Search for the cell housing the specified text and yield its (X, Y) center coordinate. 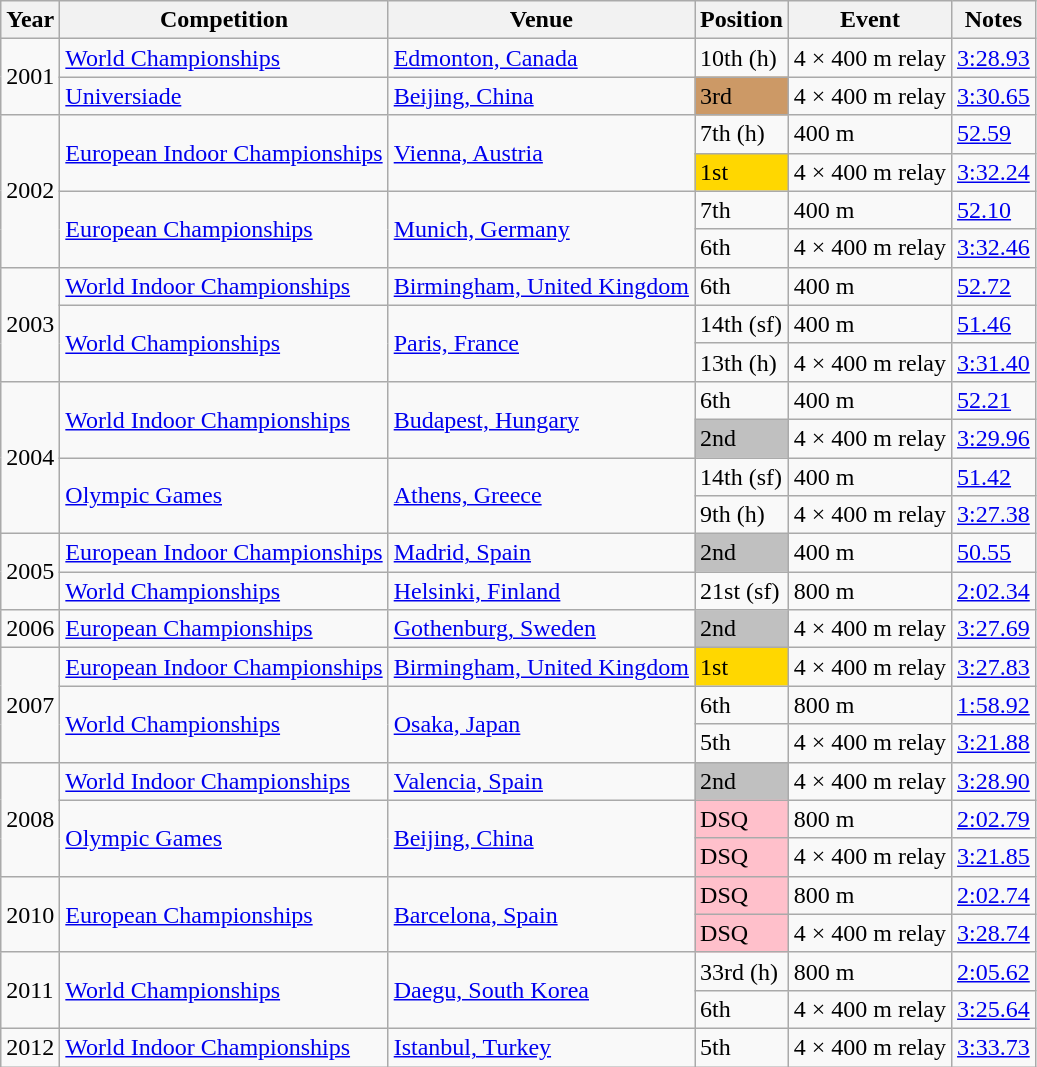
2001 (30, 77)
51.46 (994, 324)
Year (30, 20)
52.10 (994, 210)
3:28.90 (994, 781)
51.42 (994, 477)
3:32.46 (994, 248)
21st (sf) (742, 591)
2:05.62 (994, 971)
52.59 (994, 134)
2007 (30, 705)
Valencia, Spain (541, 781)
2003 (30, 324)
Osaka, Japan (541, 724)
3:21.88 (994, 743)
1:58.92 (994, 705)
Budapest, Hungary (541, 419)
2004 (30, 457)
3:27.69 (994, 629)
Paris, France (541, 343)
7th (h) (742, 134)
3:27.38 (994, 515)
3:32.24 (994, 172)
33rd (h) (742, 971)
2:02.79 (994, 819)
9th (h) (742, 515)
Competition (224, 20)
2:02.34 (994, 591)
2006 (30, 629)
Munich, Germany (541, 229)
Madrid, Spain (541, 553)
Gothenburg, Sweden (541, 629)
50.55 (994, 553)
2011 (30, 990)
Venue (541, 20)
2010 (30, 914)
Barcelona, Spain (541, 914)
7th (742, 210)
3:28.93 (994, 58)
13th (h) (742, 362)
3:30.65 (994, 96)
3:28.74 (994, 933)
2005 (30, 572)
2012 (30, 1047)
Universiade (224, 96)
Notes (994, 20)
52.21 (994, 400)
Position (742, 20)
3rd (742, 96)
10th (h) (742, 58)
3:33.73 (994, 1047)
Helsinki, Finland (541, 591)
Daegu, South Korea (541, 990)
Athens, Greece (541, 496)
3:31.40 (994, 362)
Istanbul, Turkey (541, 1047)
2:02.74 (994, 895)
2008 (30, 819)
2002 (30, 191)
Edmonton, Canada (541, 58)
52.72 (994, 286)
3:25.64 (994, 1009)
3:29.96 (994, 438)
3:21.85 (994, 857)
Event (870, 20)
3:27.83 (994, 667)
Vienna, Austria (541, 153)
